Pinpoint the cell where the given text exists, returning its [x, y] midpoint coordinate. 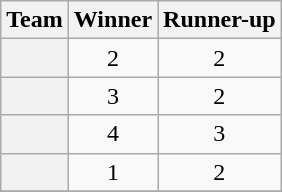
1 [112, 172]
4 [112, 134]
Winner [112, 20]
Runner-up [220, 20]
Team [35, 20]
